For the text-containing cell, return its midpoint in [x, y] coordinate format. 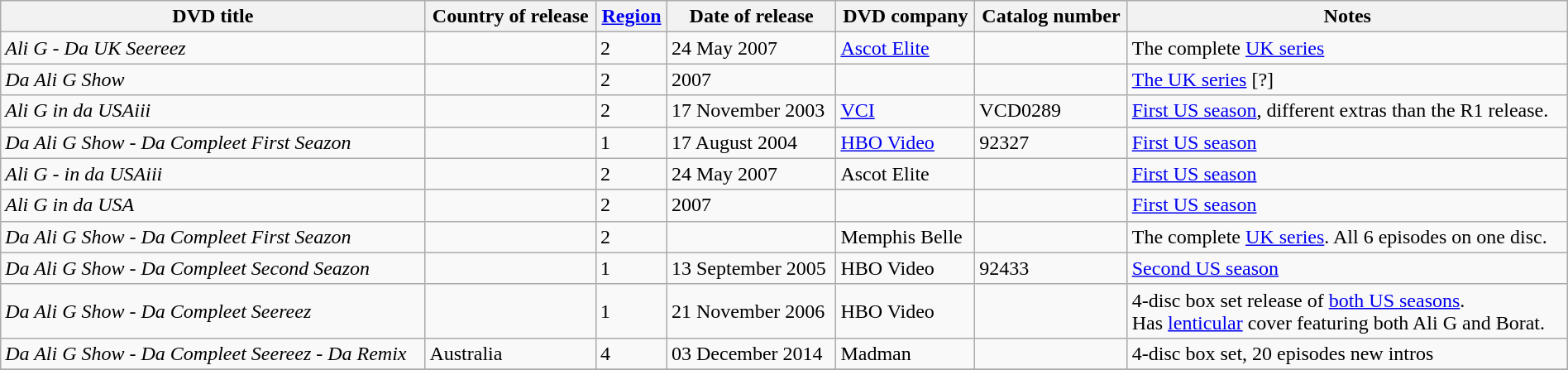
Ali G in da USAiii [213, 111]
92433 [1051, 268]
Da Ali G Show - Da Compleet Seereez [213, 311]
The complete UK series [1347, 48]
First US season, different extras than the R1 release. [1347, 111]
Ali G - in da USAiii [213, 174]
VCD0289 [1051, 111]
Australia [511, 353]
03 December 2014 [751, 353]
Region [632, 17]
92327 [1051, 142]
13 September 2005 [751, 268]
The UK series [?] [1347, 79]
Madman [906, 353]
Ali G - Da UK Seereez [213, 48]
21 November 2006 [751, 311]
Catalog number [1051, 17]
Ali G in da USA [213, 205]
Date of release [751, 17]
Second US season [1347, 268]
Da Ali G Show - Da Compleet Seereez - Da Remix [213, 353]
Da Ali G Show - Da Compleet Second Seazon [213, 268]
4-disc box set, 20 episodes new intros [1347, 353]
17 August 2004 [751, 142]
4-disc box set release of both US seasons.Has lenticular cover featuring both Ali G and Borat. [1347, 311]
Notes [1347, 17]
VCI [906, 111]
Memphis Belle [906, 237]
Country of release [511, 17]
DVD company [906, 17]
4 [632, 353]
DVD title [213, 17]
17 November 2003 [751, 111]
Da Ali G Show [213, 79]
The complete UK series. All 6 episodes on one disc. [1347, 237]
